Scan for the cell matching the given text and deliver its [X, Y] coordinate at center. 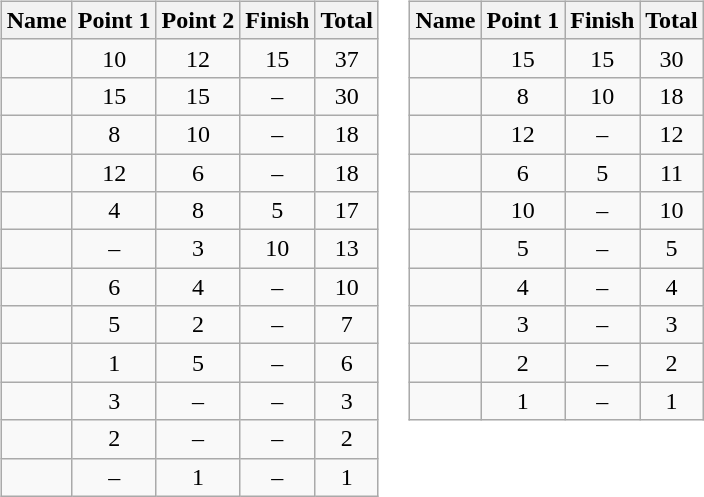
13 [347, 249]
37 [347, 58]
17 [347, 211]
Point 2 [198, 20]
7 [347, 325]
11 [672, 173]
